Scan for the cell matching the given text and deliver its [x, y] coordinate at center. 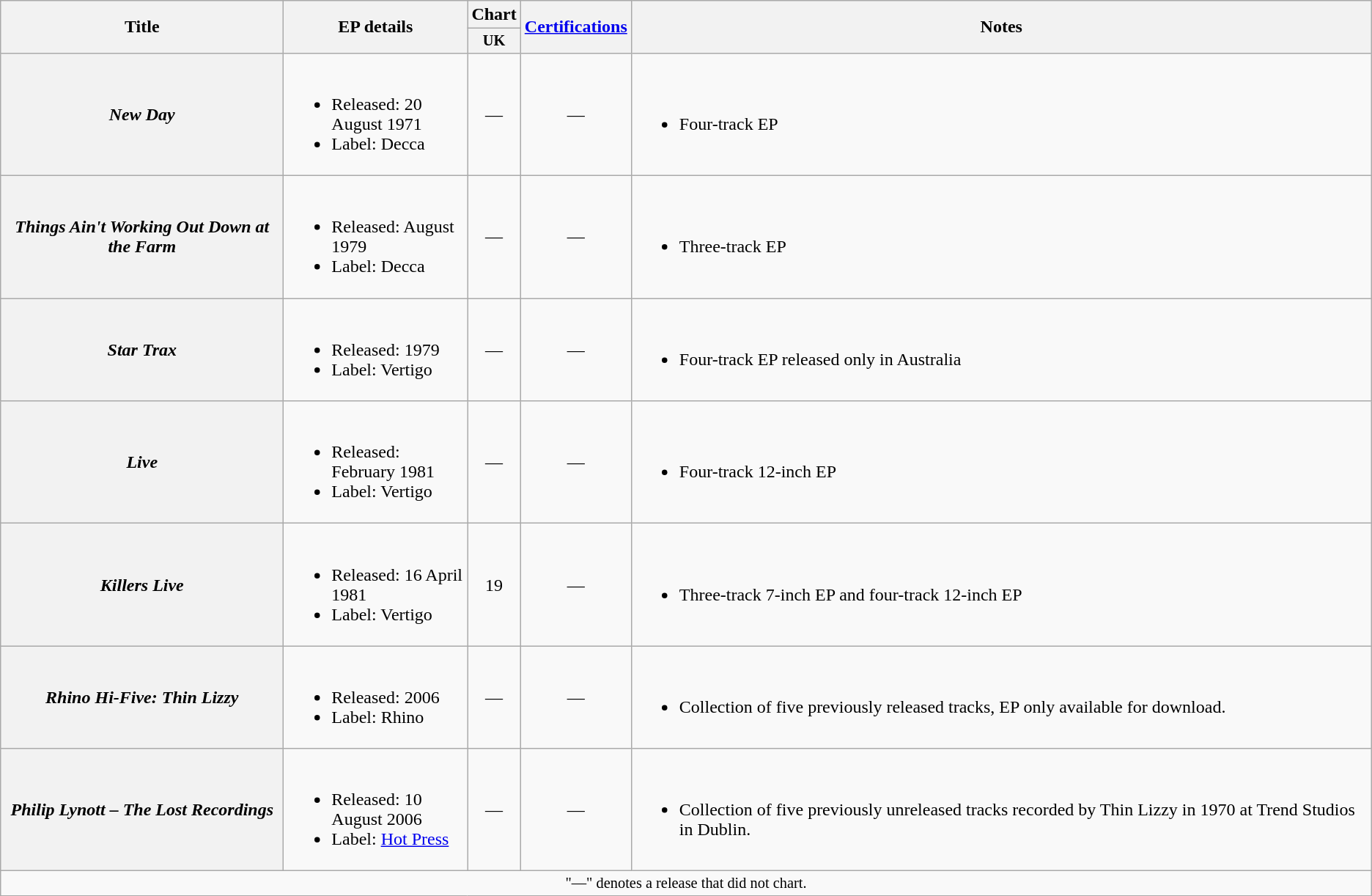
Star Trax [142, 350]
Four-track EP released only in Australia [1001, 350]
Three-track 7-inch EP and four-track 12-inch EP [1001, 585]
Collection of five previously released tracks, EP only available for download. [1001, 697]
Chart [494, 15]
Released: 16 April 1981Label: Vertigo [375, 585]
Live [142, 462]
Released: 1979Label: Vertigo [375, 350]
Released: 10 August 2006Label: Hot Press [375, 809]
Philip Lynott – The Lost Recordings [142, 809]
"—" denotes a release that did not chart. [686, 884]
Four-track EP [1001, 114]
Killers Live [142, 585]
Certifications [576, 27]
Title [142, 27]
Released: August 1979Label: Decca [375, 238]
New Day [142, 114]
Rhino Hi-Five: Thin Lizzy [142, 697]
Collection of five previously unreleased tracks recorded by Thin Lizzy in 1970 at Trend Studios in Dublin. [1001, 809]
Three-track EP [1001, 238]
Things Ain't Working Out Down at the Farm [142, 238]
UK [494, 41]
Released: 2006Label: Rhino [375, 697]
Notes [1001, 27]
EP details [375, 27]
19 [494, 585]
Four-track 12-inch EP [1001, 462]
Released: 20 August 1971Label: Decca [375, 114]
Released: February 1981Label: Vertigo [375, 462]
